Extract the (X, Y) coordinate from the center of the cell holding the provided text.  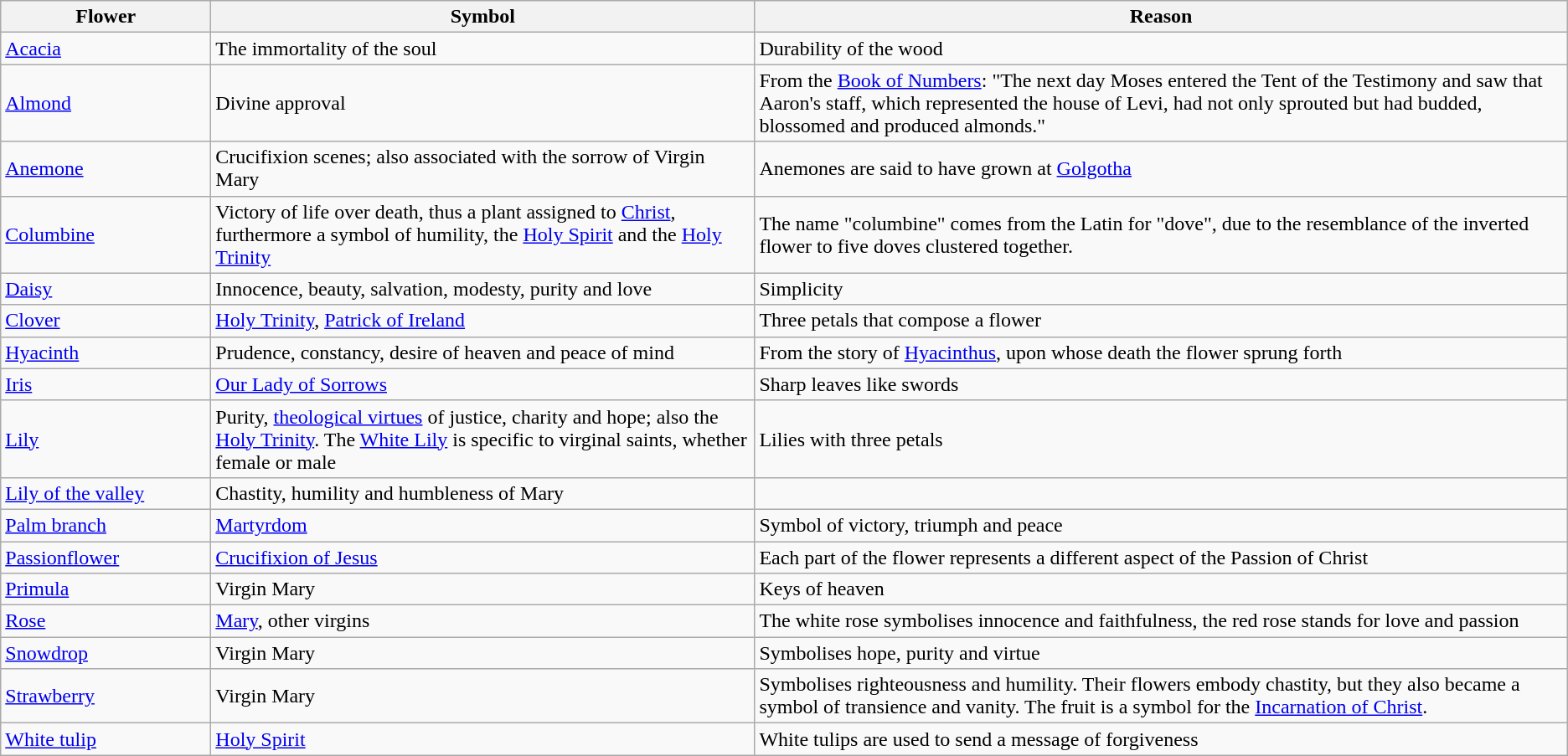
Strawberry (106, 697)
Flower (106, 17)
Victory of life over death, thus a plant assigned to Christ, furthermore a symbol of humility, the Holy Spirit and the Holy Trinity (482, 234)
Durability of the wood (1161, 49)
Snowdrop (106, 653)
From the story of Hyacinthus, upon whose death the flower sprung forth (1161, 352)
Divine approval (482, 103)
Palm branch (106, 525)
Symbolises hope, purity and virtue (1161, 653)
Sharp leaves like swords (1161, 384)
Almond (106, 103)
Anemones are said to have grown at Golgotha (1161, 169)
Innocence, beauty, salvation, modesty, purity and love (482, 289)
White tulips are used to send a message of forgiveness (1161, 739)
Lily of the valley (106, 493)
Clover (106, 321)
Symbol (482, 17)
Chastity, humility and humbleness of Mary (482, 493)
Three petals that compose a flower (1161, 321)
Reason (1161, 17)
Keys of heaven (1161, 589)
The white rose symbolises innocence and faithfulness, the red rose stands for love and passion (1161, 621)
Lilies with three petals (1161, 439)
Prudence, constancy, desire of heaven and peace of mind (482, 352)
Primula (106, 589)
Our Lady of Sorrows (482, 384)
Iris (106, 384)
Lily (106, 439)
Martyrdom (482, 525)
Crucifixion of Jesus (482, 557)
Holy Spirit (482, 739)
Each part of the flower represents a different aspect of the Passion of Christ (1161, 557)
Simplicity (1161, 289)
The name "columbine" comes from the Latin for "dove", due to the resemblance of the inverted flower to five doves clustered together. (1161, 234)
Symbol of victory, triumph and peace (1161, 525)
Holy Trinity, Patrick of Ireland (482, 321)
The immortality of the soul (482, 49)
Anemone (106, 169)
Acacia (106, 49)
Crucifixion scenes; also associated with the sorrow of Virgin Mary (482, 169)
Columbine (106, 234)
Hyacinth (106, 352)
White tulip (106, 739)
Rose (106, 621)
Passionflower (106, 557)
Mary, other virgins (482, 621)
Daisy (106, 289)
